Detect which cell encompasses the target text, then output its [X, Y] center coordinate. 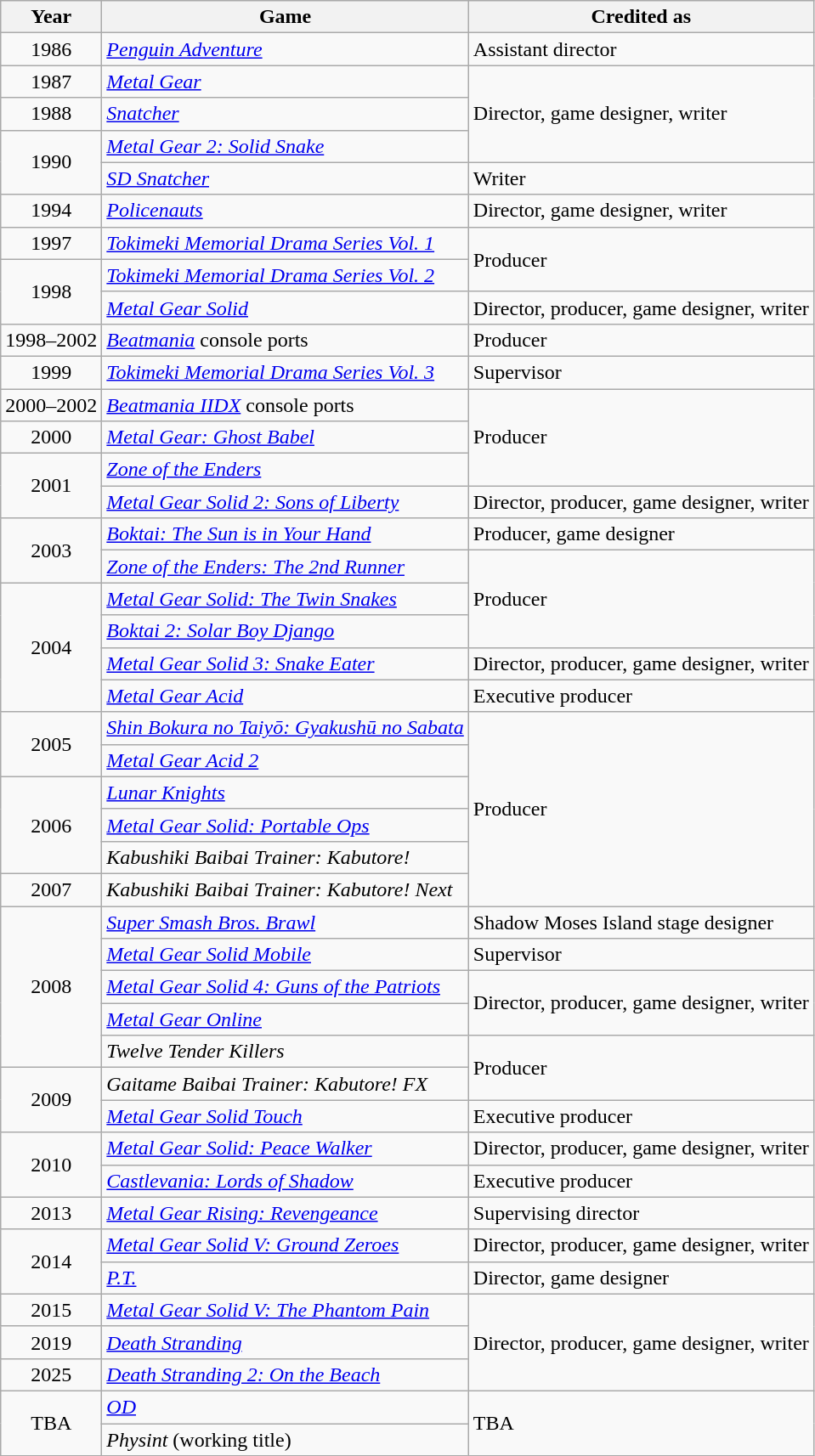
Twelve Tender Killers [286, 1052]
Beatmania console ports [286, 340]
Producer, game designer [641, 534]
1998 [51, 291]
1990 [51, 162]
1986 [51, 49]
1987 [51, 82]
Metal Gear 2: Solid Snake [286, 146]
1988 [51, 114]
Physint (working title) [286, 1440]
2007 [51, 889]
2015 [51, 1310]
Credited as [641, 17]
Tokimeki Memorial Drama Series Vol. 3 [286, 372]
1999 [51, 372]
2014 [51, 1261]
2000–2002 [51, 405]
Metal Gear Solid 3: Snake Eater [286, 663]
Policenauts [286, 211]
2025 [51, 1374]
Director, game designer [641, 1278]
Zone of the Enders: The 2nd Runner [286, 567]
Metal Gear [286, 82]
Metal Gear Solid 2: Sons of Liberty [286, 502]
Death Stranding [286, 1342]
Metal Gear Solid: Portable Ops [286, 825]
Metal Gear Solid: Peace Walker [286, 1148]
Assistant director [641, 49]
P.T. [286, 1278]
Supervising director [641, 1213]
2001 [51, 486]
Lunar Knights [286, 793]
Super Smash Bros. Brawl [286, 922]
Castlevania: Lords of Shadow [286, 1181]
Snatcher [286, 114]
Metal Gear Acid 2 [286, 760]
1997 [51, 243]
Boktai 2: Solar Boy Django [286, 631]
Metal Gear Solid V: The Phantom Pain [286, 1310]
Tokimeki Memorial Drama Series Vol. 1 [286, 243]
Zone of the Enders [286, 470]
Boktai: The Sun is in Your Hand [286, 534]
2000 [51, 437]
1998–2002 [51, 340]
Metal Gear Solid 4: Guns of the Patriots [286, 987]
Metal Gear Solid: The Twin Snakes [286, 599]
1994 [51, 211]
Writer [641, 178]
2006 [51, 825]
Metal Gear Acid [286, 696]
Kabushiki Baibai Trainer: Kabutore! [286, 857]
2008 [51, 986]
2005 [51, 744]
2010 [51, 1165]
Tokimeki Memorial Drama Series Vol. 2 [286, 275]
SD Snatcher [286, 178]
Beatmania IIDX console ports [286, 405]
2009 [51, 1100]
Kabushiki Baibai Trainer: Kabutore! Next [286, 889]
Game [286, 17]
Shadow Moses Island stage designer [641, 922]
Shin Bokura no Taiyō: Gyakushū no Sabata [286, 728]
Gaitame Baibai Trainer: Kabutore! FX [286, 1084]
OD [286, 1407]
Metal Gear Rising: Revengeance [286, 1213]
2019 [51, 1342]
Metal Gear Online [286, 1019]
Death Stranding 2: On the Beach [286, 1374]
Metal Gear: Ghost Babel [286, 437]
Metal Gear Solid [286, 308]
2003 [51, 550]
Metal Gear Solid V: Ground Zeroes [286, 1245]
2004 [51, 647]
Metal Gear Solid Mobile [286, 955]
Year [51, 17]
Penguin Adventure [286, 49]
Metal Gear Solid Touch [286, 1116]
2013 [51, 1213]
